From the cell containing the given text, extract its center point as (x, y) coordinate. 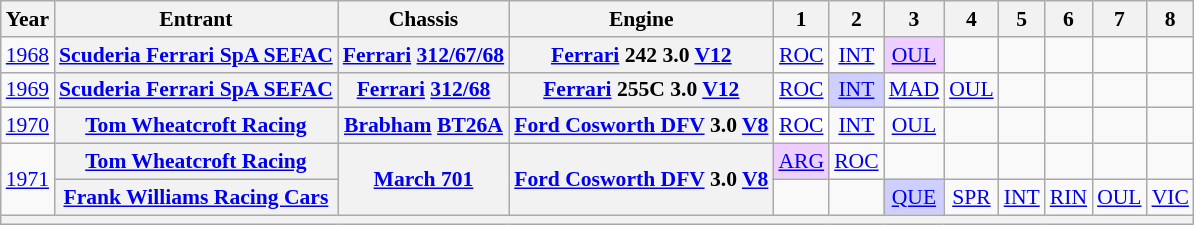
6 (1068, 19)
Ferrari 312/67/68 (424, 55)
MAD (914, 90)
VIC (1170, 197)
QUE (914, 197)
RIN (1068, 197)
5 (1022, 19)
SPR (971, 197)
Engine (641, 19)
Frank Williams Racing Cars (196, 197)
Ferrari 242 3.0 V12 (641, 55)
1971 (28, 180)
7 (1119, 19)
Ferrari 312/68 (424, 90)
3 (914, 19)
Year (28, 19)
1970 (28, 126)
1 (801, 19)
Chassis (424, 19)
Entrant (196, 19)
1968 (28, 55)
Brabham BT26A (424, 126)
Ferrari 255C 3.0 V12 (641, 90)
ARG (801, 162)
1969 (28, 90)
8 (1170, 19)
2 (856, 19)
March 701 (424, 180)
4 (971, 19)
